Provide the (X, Y) coordinate of the cell's center where the given text is located.  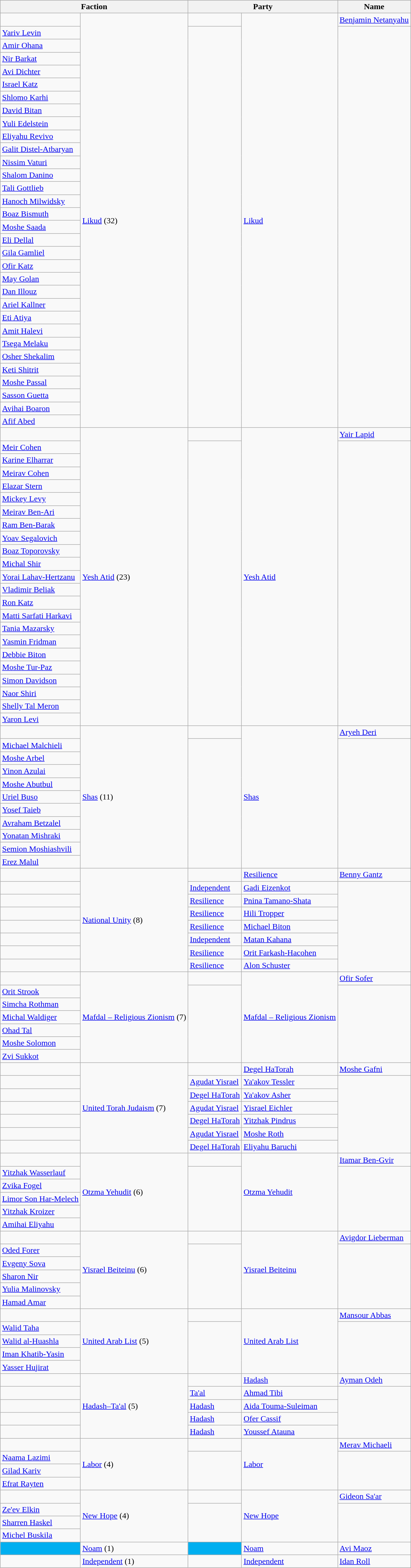
Ayman Odeh (374, 1380)
Shas (11) (134, 797)
Michel Buskila (40, 1535)
Michael Biton (290, 926)
Amihai Eliyahu (40, 1225)
United Arab List (290, 1341)
Yoav Segalovich (40, 538)
Ofir Sofer (374, 978)
Faction (94, 7)
Ram Ben-Barak (40, 525)
Afif Abed (40, 421)
Avihai Boaron (40, 408)
Galit Distel-Atbaryan (40, 149)
Zvika Fogel (40, 1185)
Name (374, 7)
Ohad Tal (40, 1030)
Shas (290, 797)
May Golan (40, 279)
Tali Gottlieb (40, 188)
Pnina Tamano-Shata (290, 901)
Moshe Roth (290, 1134)
Yisrael Beiteinu (6) (134, 1270)
Boaz Bismuth (40, 214)
Tsega Melaku (40, 343)
Yinon Azulai (40, 771)
Elazar Stern (40, 486)
Ariel Kallner (40, 305)
Ya'akov Tessler (290, 1082)
Tania Mazarsky (40, 629)
Gadi Eizenkot (290, 888)
Amir Ohana (40, 46)
Moshe Solomon (40, 1043)
Yitzhak Wasserlauf (40, 1173)
Orit Farkash-Hacohen (290, 952)
Merav Michaeli (374, 1445)
Simcha Rothman (40, 1004)
Otzma Yehudit (6) (134, 1192)
Noam (1) (134, 1548)
Aida Touma-Suleiman (290, 1406)
Michal Shir (40, 564)
Eti Atiya (40, 318)
Naama Lazimi (40, 1458)
Yesh Atid (290, 577)
Gideon Sa'ar (374, 1497)
Yisrael Beiteinu (290, 1270)
Avraham Betzalel (40, 823)
Yariv Levin (40, 33)
Debbie Biton (40, 654)
Benjamin Netanyahu (374, 20)
Ron Katz (40, 603)
Gila Gamliel (40, 253)
Ofer Cassif (290, 1419)
Yulia Malinovsky (40, 1289)
Alon Schuster (290, 965)
Meirav Ben-Ari (40, 512)
Semion Moshiashvili (40, 849)
Sharren Haskel (40, 1522)
Labor (290, 1464)
Labor (4) (134, 1464)
Eliyahu Baruchi (290, 1147)
Yesh Atid (23) (134, 577)
Ofir Katz (40, 266)
Hanoch Milwidsky (40, 201)
Shalom Danino (40, 175)
Moshe Gafni (374, 1069)
Dan Illouz (40, 292)
David Bitan (40, 110)
Ze'ev Elkin (40, 1509)
Boaz Toporovsky (40, 551)
Moshe Tur-Paz (40, 667)
Nissim Vaturi (40, 162)
Yasser Hujirat (40, 1367)
Yasmin Fridman (40, 642)
Orit Strook (40, 991)
United Torah Judaism (7) (134, 1108)
Yair Lapid (374, 434)
New Hope (4) (134, 1516)
Moshe Arbel (40, 758)
Moshe Saada (40, 227)
Yuli Edelstein (40, 123)
Hamad Amar (40, 1302)
Yorai Lahav-Hertzanu (40, 577)
Mafdal – Religious Zionism (290, 1017)
National Unity (8) (134, 920)
Ta'al (215, 1393)
Yonatan Mishraki (40, 836)
United Arab List (5) (134, 1341)
Mafdal – Religious Zionism (7) (134, 1017)
Erez Malul (40, 862)
Efrat Rayten (40, 1484)
Zvi Sukkot (40, 1056)
Meir Cohen (40, 447)
Independent (1) (134, 1561)
Idan Roll (374, 1561)
Michal Waldiger (40, 1017)
Iman Khatib-Yasin (40, 1354)
Shlomo Karhi (40, 97)
Eliyahu Revivo (40, 136)
Vladimir Beliak (40, 590)
Hadash–Ta'al (5) (134, 1406)
Moshe Passal (40, 383)
Yaron Levi (40, 719)
Naor Shiri (40, 693)
Karine Elharrar (40, 460)
Otzma Yehudit (290, 1192)
Ahmad Tibi (290, 1393)
Benny Gantz (374, 875)
Eli Dellal (40, 240)
Likud (290, 221)
Walid al-Huashla (40, 1341)
Michael Malchieli (40, 745)
Itamar Ben-Gvir (374, 1160)
New Hope (290, 1516)
Sasson Guetta (40, 395)
Uriel Buso (40, 797)
Avi Maoz (374, 1548)
Yitzhak Pindrus (290, 1121)
Mansour Abbas (374, 1315)
Party (263, 7)
Youssef Atauna (290, 1432)
Yosef Taieb (40, 810)
Noam (290, 1548)
Ya'akov Asher (290, 1095)
Walid Taha (40, 1328)
Osher Shekalim (40, 356)
Gilad Kariv (40, 1471)
Nir Barkat (40, 59)
Yitzhak Kroizer (40, 1212)
Limor Son Har-Melech (40, 1198)
Amit Halevi (40, 330)
Keti Shitrit (40, 369)
Aryeh Deri (374, 732)
Avigdor Lieberman (374, 1238)
Oded Forer (40, 1250)
Mickey Levy (40, 499)
Simon Davidson (40, 680)
Matti Sarfati Harkavi (40, 616)
Yisrael Eichler (290, 1108)
Likud (32) (134, 221)
Sharon Nir (40, 1276)
Avi Dichter (40, 71)
Hili Tropper (290, 914)
Moshe Abutbul (40, 784)
Israel Katz (40, 84)
Shelly Tal Meron (40, 706)
Evgeny Sova (40, 1263)
Matan Kahana (290, 939)
Meirav Cohen (40, 473)
